Capture the cell that displays the provided text and extract its [x, y] central coordinate. 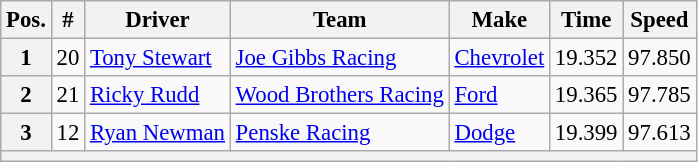
Time [586, 20]
Penske Racing [340, 133]
Team [340, 20]
19.352 [586, 58]
Make [499, 20]
19.399 [586, 133]
2 [26, 95]
97.785 [660, 95]
# [68, 20]
Chevrolet [499, 58]
Dodge [499, 133]
Ryan Newman [158, 133]
97.850 [660, 58]
19.365 [586, 95]
Driver [158, 20]
Ricky Rudd [158, 95]
12 [68, 133]
Ford [499, 95]
Speed [660, 20]
1 [26, 58]
97.613 [660, 133]
20 [68, 58]
Joe Gibbs Racing [340, 58]
21 [68, 95]
3 [26, 133]
Wood Brothers Racing [340, 95]
Pos. [26, 20]
Tony Stewart [158, 58]
